Return [X, Y] of the center of cell containing provided text 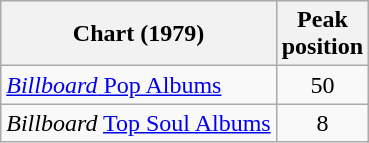
Billboard Pop Albums [138, 85]
50 [322, 85]
Chart (1979) [138, 34]
Billboard Top Soul Albums [138, 123]
Peakposition [322, 34]
8 [322, 123]
